Return the [x, y] coordinate for the center point of the cell that contains the specified text.  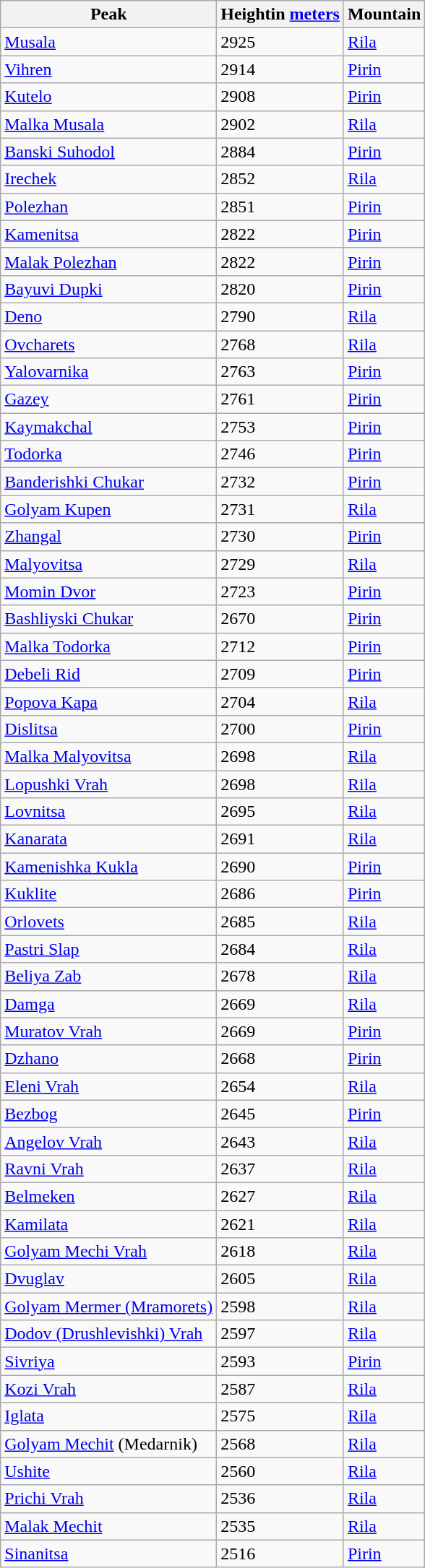
2643 [280, 1141]
Dislitsa [108, 729]
Irechek [108, 179]
2670 [280, 619]
Malak Polezhan [108, 261]
Kozi Vrah [108, 1389]
Todorka [108, 454]
2753 [280, 427]
2691 [280, 839]
2598 [280, 1307]
2618 [280, 1252]
2516 [280, 1554]
Deno [108, 316]
Debeli Rid [108, 674]
2768 [280, 345]
Prichi Vrah [108, 1499]
Eleni Vrah [108, 1086]
Polezhan [108, 207]
Bayuvi Dupki [108, 289]
Ovcharets [108, 345]
Heightin meters [280, 14]
2731 [280, 509]
2730 [280, 537]
2723 [280, 592]
Popova Kapa [108, 701]
Zhangal [108, 537]
2690 [280, 867]
Kutelo [108, 97]
2560 [280, 1471]
2732 [280, 482]
Dzhano [108, 1059]
2568 [280, 1444]
2668 [280, 1059]
2852 [280, 179]
2704 [280, 701]
2700 [280, 729]
Malka Todorka [108, 646]
Lovnitsa [108, 812]
2637 [280, 1169]
Kamenitsa [108, 234]
Vihren [108, 69]
2709 [280, 674]
2695 [280, 812]
2678 [280, 976]
Kamenishka Kukla [108, 867]
2884 [280, 152]
2627 [280, 1196]
2746 [280, 454]
Banski Suhodol [108, 152]
2605 [280, 1279]
Mountain [384, 14]
2593 [280, 1361]
Beliya Zab [108, 976]
Momin Dvor [108, 592]
Kamilata [108, 1224]
Sivriya [108, 1361]
2535 [280, 1526]
Dvuglav [108, 1279]
Damga [108, 1004]
2729 [280, 564]
Muratov Vrah [108, 1031]
2645 [280, 1114]
Golyam Mechi Vrah [108, 1252]
Golyam Mechit (Medarnik) [108, 1444]
Malka Malyovitsa [108, 756]
Belmeken [108, 1196]
Kuklite [108, 894]
2684 [280, 949]
2575 [280, 1416]
2820 [280, 289]
Kanarata [108, 839]
Peak [108, 14]
Orlovets [108, 922]
2763 [280, 372]
Dodov (Drushlevishki) Vrah [108, 1334]
Malka Musala [108, 124]
2685 [280, 922]
2851 [280, 207]
2597 [280, 1334]
2536 [280, 1499]
Musala [108, 42]
2908 [280, 97]
2914 [280, 69]
2587 [280, 1389]
Yalovarnika [108, 372]
Kaymakchal [108, 427]
Golyam Kupen [108, 509]
Iglata [108, 1416]
2621 [280, 1224]
2761 [280, 399]
Banderishki Chukar [108, 482]
2712 [280, 646]
Lopushki Vrah [108, 784]
2902 [280, 124]
Golyam Mermer (Mramorets) [108, 1307]
Bezbog [108, 1114]
Sinanitsa [108, 1554]
Angelov Vrah [108, 1141]
Gazey [108, 399]
2654 [280, 1086]
2686 [280, 894]
Ravni Vrah [108, 1169]
Malyovitsa [108, 564]
2925 [280, 42]
Bashliyski Chukar [108, 619]
2790 [280, 316]
Ushite [108, 1471]
Pastri Slap [108, 949]
Malak Mechit [108, 1526]
